Extract the [X, Y] coordinate from the center of the cell holding the provided text.  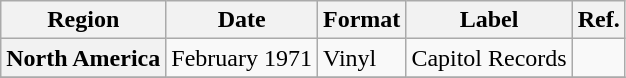
Format [361, 20]
February 1971 [242, 58]
Capitol Records [489, 58]
Vinyl [361, 58]
Date [242, 20]
Label [489, 20]
Region [84, 20]
Ref. [598, 20]
North America [84, 58]
